Return (X, Y) of the center of cell containing provided text 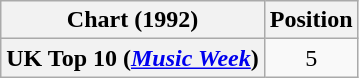
Position (311, 20)
Chart (1992) (133, 20)
5 (311, 58)
UK Top 10 (Music Week) (133, 58)
